Locate the cell with the specified text and output its (X, Y) center coordinate. 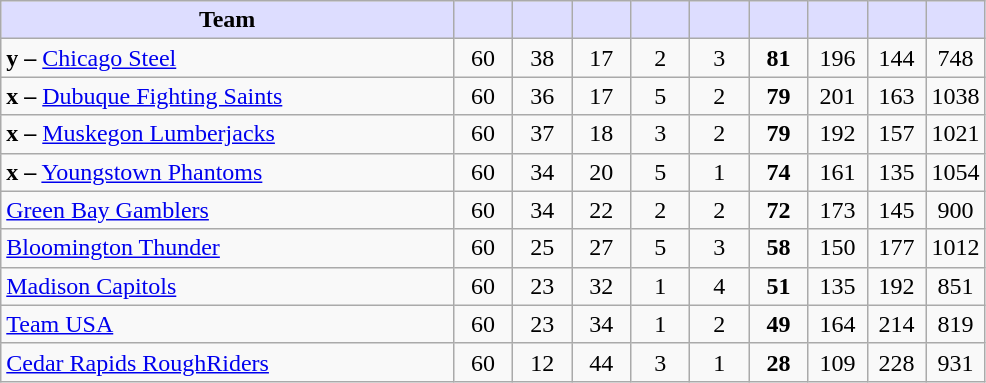
748 (956, 58)
Green Bay Gamblers (228, 210)
20 (602, 172)
32 (602, 286)
y – Chicago Steel (228, 58)
Team USA (228, 324)
38 (542, 58)
22 (602, 210)
12 (542, 362)
81 (778, 58)
27 (602, 248)
144 (896, 58)
Cedar Rapids RoughRiders (228, 362)
Team (228, 20)
819 (956, 324)
228 (896, 362)
1012 (956, 248)
37 (542, 134)
150 (838, 248)
72 (778, 210)
4 (720, 286)
36 (542, 96)
163 (896, 96)
851 (956, 286)
1038 (956, 96)
44 (602, 362)
157 (896, 134)
x – Muskegon Lumberjacks (228, 134)
164 (838, 324)
161 (838, 172)
18 (602, 134)
214 (896, 324)
1021 (956, 134)
58 (778, 248)
49 (778, 324)
1054 (956, 172)
28 (778, 362)
931 (956, 362)
145 (896, 210)
109 (838, 362)
51 (778, 286)
900 (956, 210)
25 (542, 248)
177 (896, 248)
x – Dubuque Fighting Saints (228, 96)
Bloomington Thunder (228, 248)
196 (838, 58)
x – Youngstown Phantoms (228, 172)
201 (838, 96)
74 (778, 172)
173 (838, 210)
Madison Capitols (228, 286)
